Extract the [x, y] coordinate from the center of the cell holding the provided text.  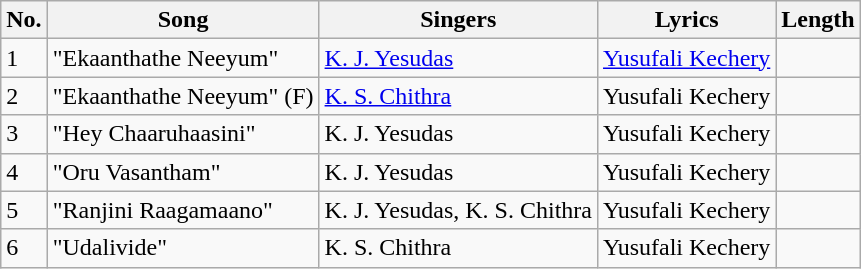
1 [24, 58]
"Ekaanthathe Neeyum" [183, 58]
No. [24, 20]
3 [24, 134]
4 [24, 172]
"Udalivide" [183, 248]
Length [818, 20]
"Oru Vasantham" [183, 172]
5 [24, 210]
"Ranjini Raagamaano" [183, 210]
2 [24, 96]
Lyrics [686, 20]
"Ekaanthathe Neeyum" (F) [183, 96]
"Hey Chaaruhaasini" [183, 134]
Singers [458, 20]
K. J. Yesudas, K. S. Chithra [458, 210]
Song [183, 20]
6 [24, 248]
